Provide the (x, y) coordinate of the cell's center where the given text is located.  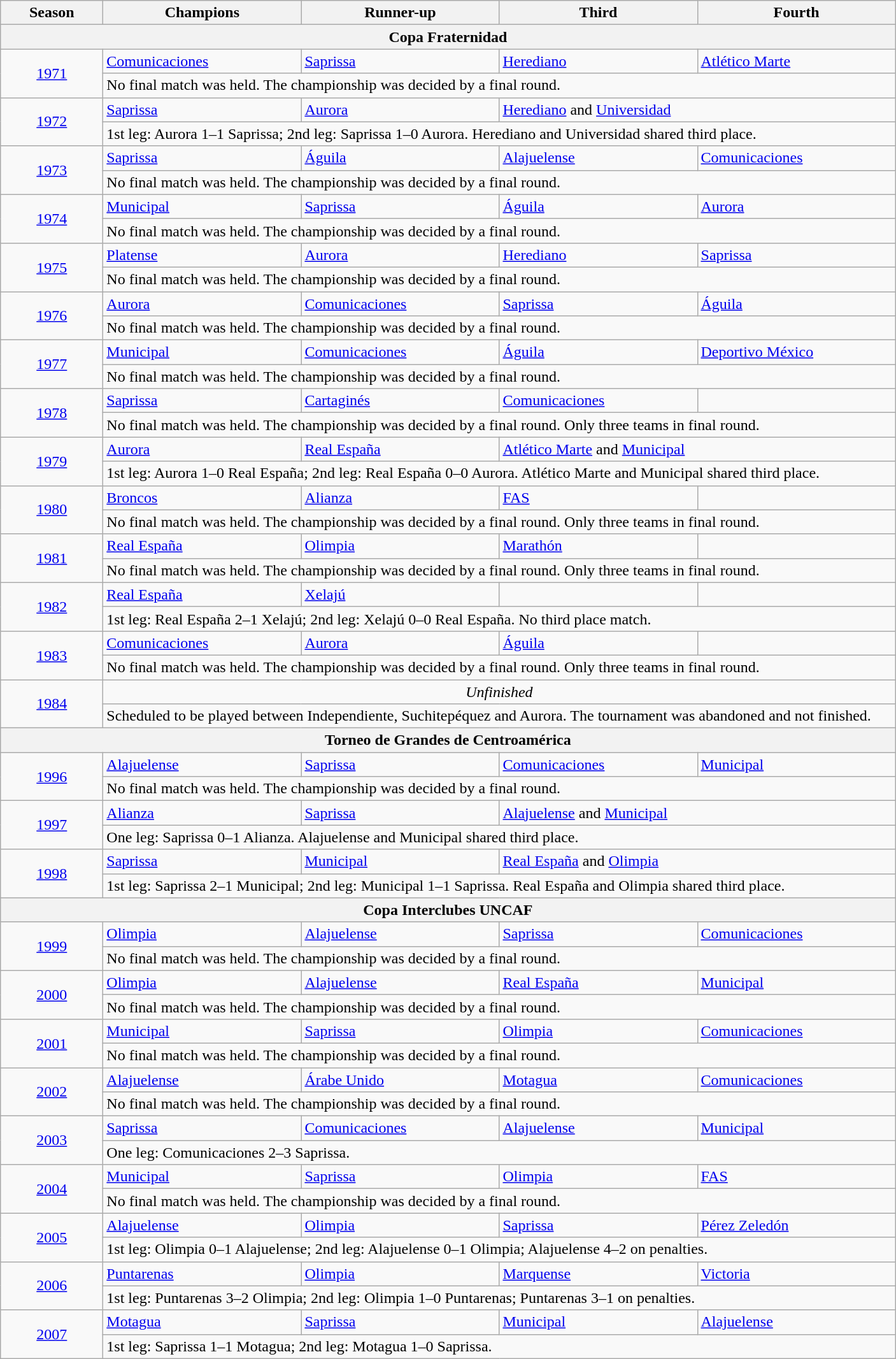
1979 (52, 461)
One leg: Comunicaciones 2–3 Saprissa. (499, 1153)
1982 (52, 607)
1998 (52, 874)
1997 (52, 825)
1st leg: Olimpia 0–1 Alajuelense; 2nd leg: Alajuelense 0–1 Olimpia; Alajuelense 4–2 on penalties. (499, 1249)
Puntarenas (203, 1274)
Scheduled to be played between Independiente, Suchitepéquez and Aurora. The tournament was abandoned and not finished. (499, 716)
2003 (52, 1140)
Real España and Olimpia (697, 861)
1996 (52, 777)
1974 (52, 219)
Champions (203, 13)
Cartaginés (400, 401)
Broncos (203, 498)
1971 (52, 73)
1st leg: Puntarenas 3–2 Olimpia; 2nd leg: Olimpia 1–0 Puntarenas; Puntarenas 3–1 on penalties. (499, 1298)
Copa Fraternidad (448, 37)
1999 (52, 946)
One leg: Saprissa 0–1 Alianza. Alajuelense and Municipal shared third place. (499, 837)
1st leg: Real España 2–1 Xelajú; 2nd leg: Xelajú 0–0 Real España. No third place match. (499, 619)
Victoria (796, 1274)
Xelajú (400, 594)
2002 (52, 1092)
1st leg: Aurora 1–0 Real España; 2nd leg: Real España 0–0 Aurora. Atlético Marte and Municipal shared third place. (499, 473)
Herediano and Universidad (697, 110)
Platense (203, 255)
Alajuelense and Municipal (697, 813)
1973 (52, 170)
1983 (52, 655)
Torneo de Grandes de Centroamérica (448, 740)
Season (52, 13)
2006 (52, 1286)
2007 (52, 1334)
Marathón (599, 546)
Deportivo México (796, 352)
Runner-up (400, 13)
Unfinished (499, 691)
1977 (52, 364)
1st leg: Saprissa 1–1 Motagua; 2nd leg: Motagua 1–0 Saprissa. (499, 1346)
Atlético Marte and Municipal (697, 449)
1980 (52, 510)
Pérez Zeledón (796, 1225)
Marquense (599, 1274)
1978 (52, 413)
Árabe Unido (400, 1080)
1st leg: Saprissa 2–1 Municipal; 2nd leg: Municipal 1–1 Saprissa. Real España and Olimpia shared third place. (499, 886)
2000 (52, 995)
Atlético Marte (796, 61)
1st leg: Aurora 1–1 Saprissa; 2nd leg: Saprissa 1–0 Aurora. Herediano and Universidad shared third place. (499, 134)
2001 (52, 1043)
1981 (52, 558)
1975 (52, 267)
Fourth (796, 13)
1984 (52, 703)
2004 (52, 1189)
Copa Interclubes UNCAF (448, 910)
Third (599, 13)
2005 (52, 1237)
1972 (52, 122)
1976 (52, 316)
